Capture the cell that displays the provided text and extract its [X, Y] central coordinate. 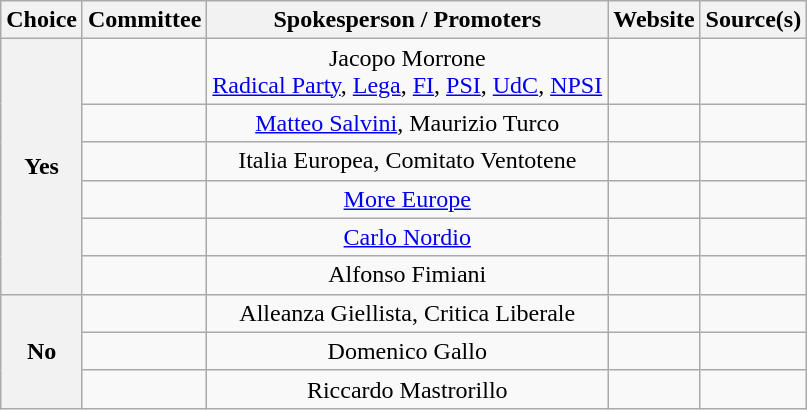
Committee [144, 20]
Alleanza Giellista, Critica Liberale [408, 313]
Yes [42, 166]
Spokesperson / Promoters [408, 20]
More Europe [408, 199]
Source(s) [754, 20]
Website [654, 20]
Choice [42, 20]
Matteo Salvini, Maurizio Turco [408, 123]
Domenico Gallo [408, 351]
Italia Europea, Comitato Ventotene [408, 161]
Riccardo Mastrorillo [408, 389]
Alfonso Fimiani [408, 275]
Jacopo Morrone Radical Party, Lega, FI, PSI, UdC, NPSI [408, 72]
Carlo Nordio [408, 237]
No [42, 351]
